For the text-containing cell, return its midpoint in [X, Y] coordinate format. 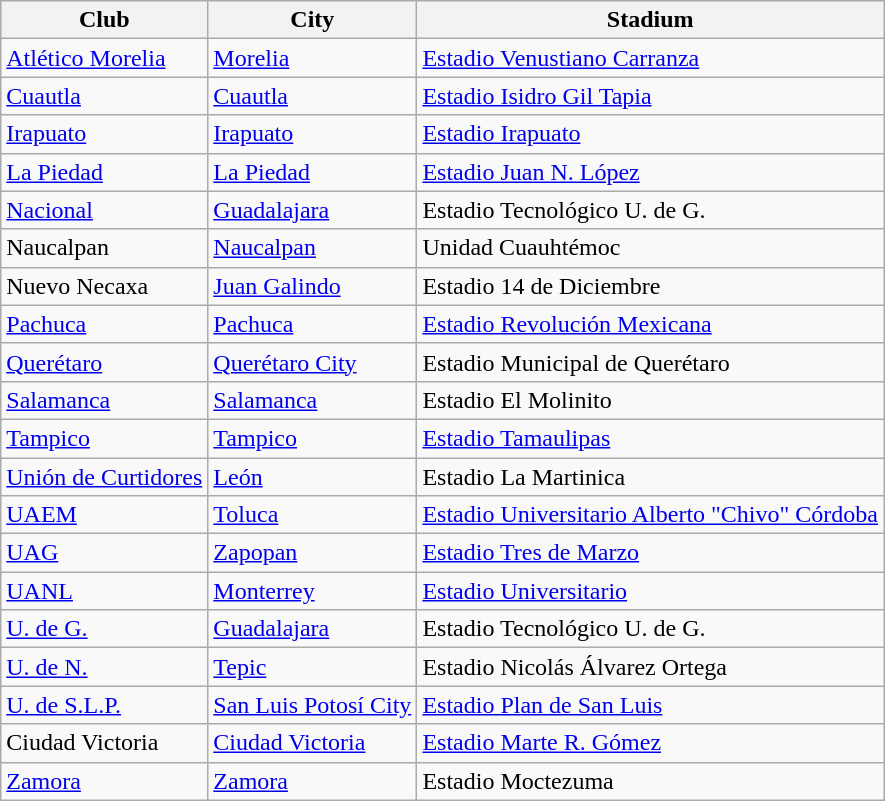
Estadio La Martinica [650, 477]
Estadio El Molinito [650, 400]
Atlético Morelia [104, 58]
Nuevo Necaxa [104, 286]
U. de S.L.P. [104, 705]
Estadio Isidro Gil Tapia [650, 96]
Estadio Tamaulipas [650, 438]
UAG [104, 553]
City [312, 20]
Morelia [312, 58]
Estadio Tres de Marzo [650, 553]
Estadio Universitario Alberto "Chivo" Córdoba [650, 515]
Toluca [312, 515]
Zapopan [312, 553]
Querétaro City [312, 362]
Estadio Plan de San Luis [650, 705]
U. de G. [104, 629]
Juan Galindo [312, 286]
U. de N. [104, 667]
Estadio Revolución Mexicana [650, 324]
Monterrey [312, 591]
Estadio Universitario [650, 591]
Club [104, 20]
Unión de Curtidores [104, 477]
Nacional [104, 210]
Tepic [312, 667]
UANL [104, 591]
Estadio Municipal de Querétaro [650, 362]
UAEM [104, 515]
Estadio Moctezuma [650, 781]
Estadio Nicolás Álvarez Ortega [650, 667]
Estadio Irapuato [650, 134]
Estadio Venustiano Carranza [650, 58]
Estadio 14 de Diciembre [650, 286]
Estadio Juan N. López [650, 172]
San Luis Potosí City [312, 705]
Stadium [650, 20]
Estadio Marte R. Gómez [650, 743]
Querétaro [104, 362]
Unidad Cuauhtémoc [650, 248]
León [312, 477]
